Return (X, Y) of the center of cell containing provided text 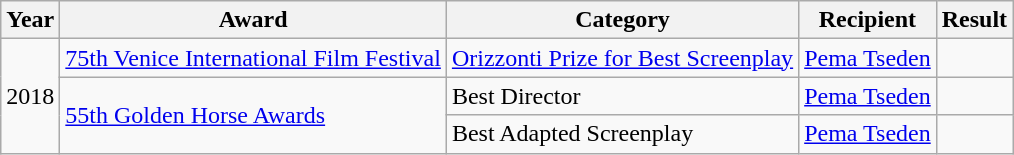
Recipient (868, 20)
Year (30, 20)
Category (622, 20)
Best Director (622, 96)
55th Golden Horse Awards (254, 115)
Orizzonti Prize for Best Screenplay (622, 58)
Award (254, 20)
Result (974, 20)
Best Adapted Screenplay (622, 134)
75th Venice International Film Festival (254, 58)
2018 (30, 96)
